Return [X, Y] of the center of cell containing provided text 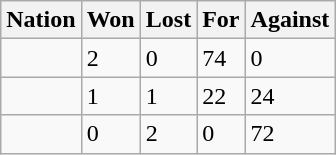
22 [221, 96]
24 [290, 96]
Lost [168, 20]
For [221, 20]
Nation [41, 20]
74 [221, 58]
Against [290, 20]
Won [110, 20]
72 [290, 134]
